Determine the [X, Y] coordinate at the center of the cell enclosing the given text.  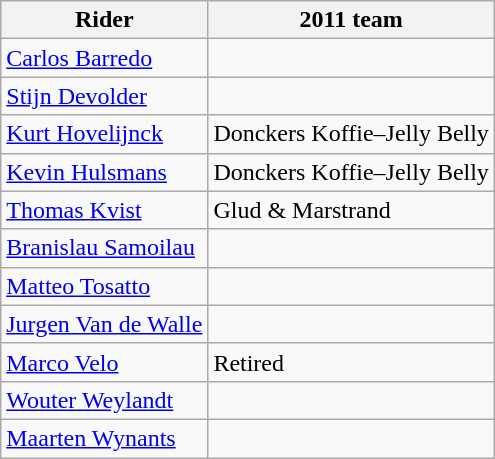
2011 team [352, 20]
Thomas Kvist [104, 210]
Rider [104, 20]
Carlos Barredo [104, 58]
Wouter Weylandt [104, 400]
Branislau Samoilau [104, 248]
Retired [352, 362]
Stijn Devolder [104, 96]
Matteo Tosatto [104, 286]
Kurt Hovelijnck [104, 134]
Marco Velo [104, 362]
Jurgen Van de Walle [104, 324]
Kevin Hulsmans [104, 172]
Glud & Marstrand [352, 210]
Maarten Wynants [104, 438]
